Scan for the cell matching the given text and deliver its (X, Y) coordinate at center. 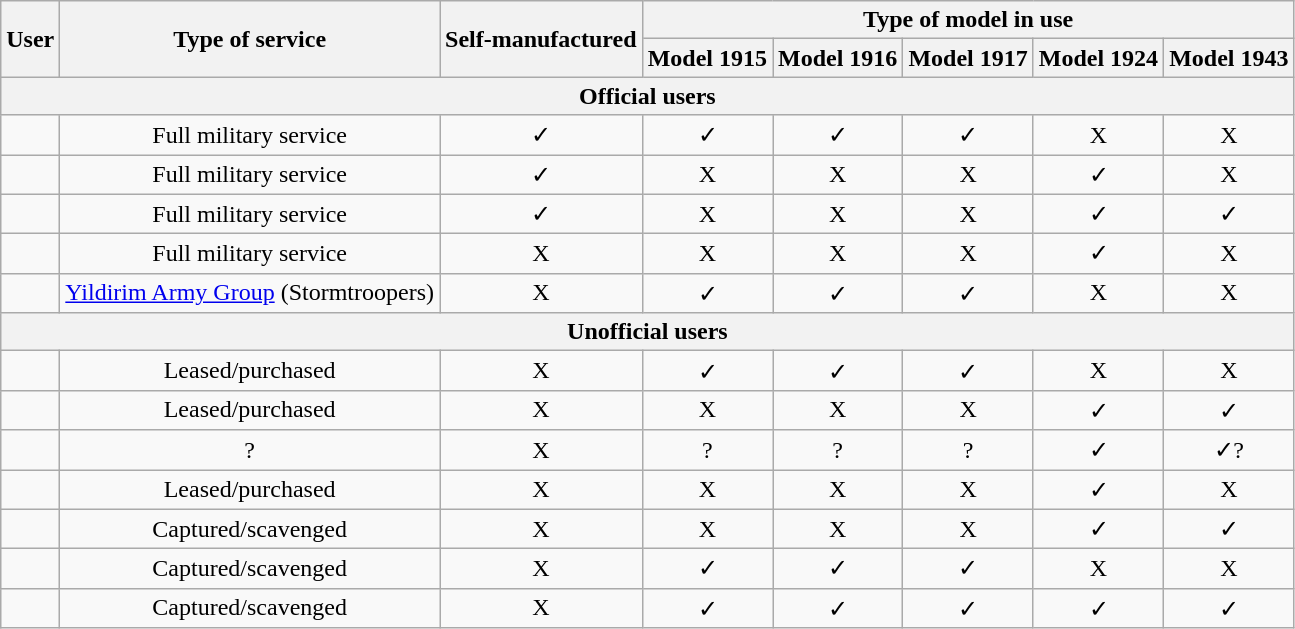
Model 1924 (1098, 58)
Yildirim Army Group (Stormtroopers) (250, 293)
Self-manufactured (542, 39)
User (30, 39)
Type of model in use (968, 20)
Model 1915 (707, 58)
Model 1916 (837, 58)
Type of service (250, 39)
Model 1917 (968, 58)
Official users (648, 96)
Model 1943 (1229, 58)
Unofficial users (648, 332)
✓? (1229, 450)
